Locate the cell with the specified text and output its [x, y] center coordinate. 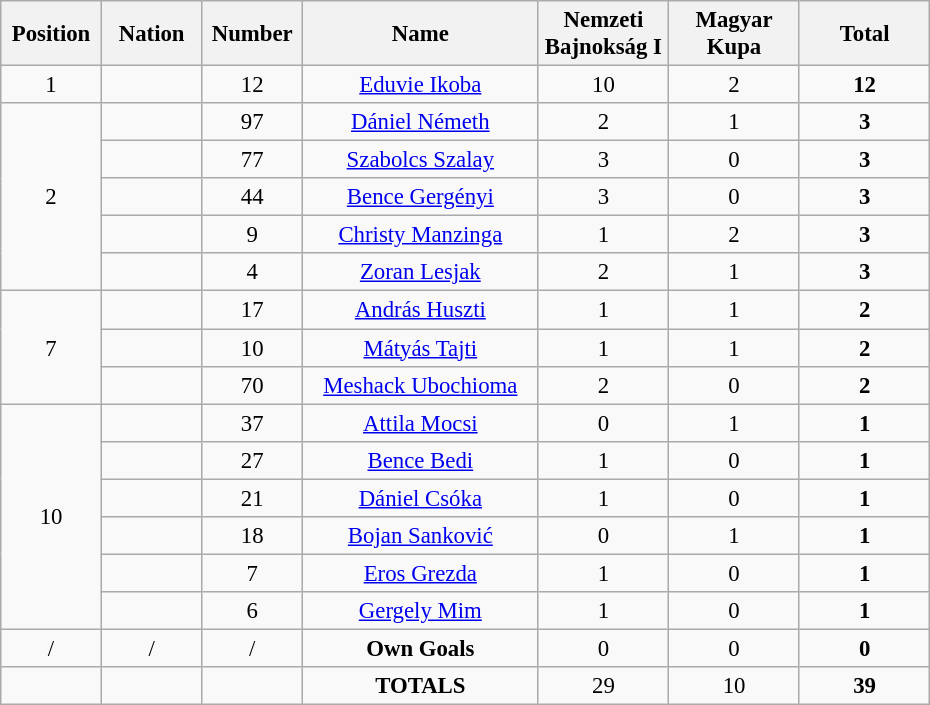
37 [252, 423]
TOTALS [421, 686]
András Huszti [421, 310]
Christy Manzinga [421, 235]
Eros Grezda [421, 573]
9 [252, 235]
Bojan Sanković [421, 536]
6 [252, 611]
18 [252, 536]
Dániel Németh [421, 122]
Attila Mocsi [421, 423]
Meshack Ubochioma [421, 385]
21 [252, 498]
Bence Bedi [421, 460]
Zoran Lesjak [421, 273]
Gergely Mim [421, 611]
27 [252, 460]
97 [252, 122]
39 [864, 686]
Bence Gergényi [421, 197]
Position [52, 34]
Szabolcs Szalay [421, 160]
Total [864, 34]
44 [252, 197]
Dániel Csóka [421, 498]
Own Goals [421, 648]
Mátyás Tajti [421, 348]
17 [252, 310]
4 [252, 273]
Nemzeti Bajnokság I [604, 34]
Nation [152, 34]
Eduvie Ikoba [421, 85]
29 [604, 686]
Name [421, 34]
Magyar Kupa [734, 34]
70 [252, 385]
77 [252, 160]
Number [252, 34]
